Capture the cell that displays the provided text and extract its (X, Y) central coordinate. 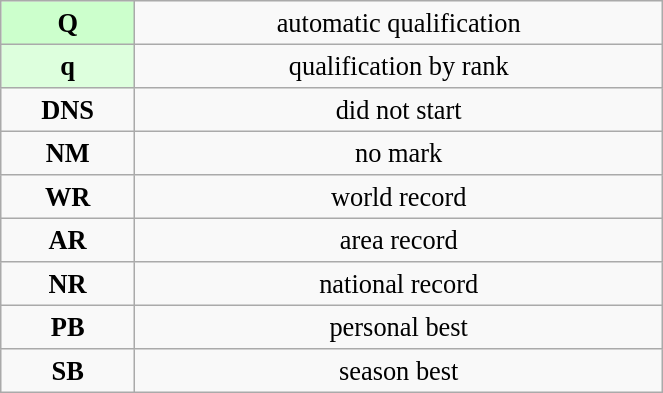
national record (399, 284)
SB (68, 371)
did not start (399, 109)
automatic qualification (399, 22)
season best (399, 371)
NR (68, 284)
Q (68, 22)
DNS (68, 109)
qualification by rank (399, 66)
PB (68, 327)
NM (68, 153)
world record (399, 197)
q (68, 66)
area record (399, 240)
WR (68, 197)
no mark (399, 153)
personal best (399, 327)
AR (68, 240)
